Identify which cell holds the provided text, then report its (X, Y) central coordinate. 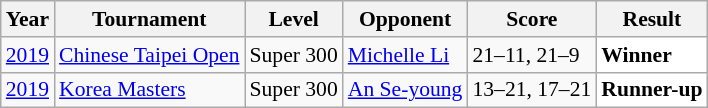
Tournament (149, 19)
21–11, 21–9 (532, 55)
Michelle Li (406, 55)
13–21, 17–21 (532, 90)
Result (652, 19)
Score (532, 19)
Chinese Taipei Open (149, 55)
An Se-young (406, 90)
Runner-up (652, 90)
Korea Masters (149, 90)
Winner (652, 55)
Opponent (406, 19)
Year (28, 19)
Level (293, 19)
